Locate the cell with the specified text and output its (x, y) center coordinate. 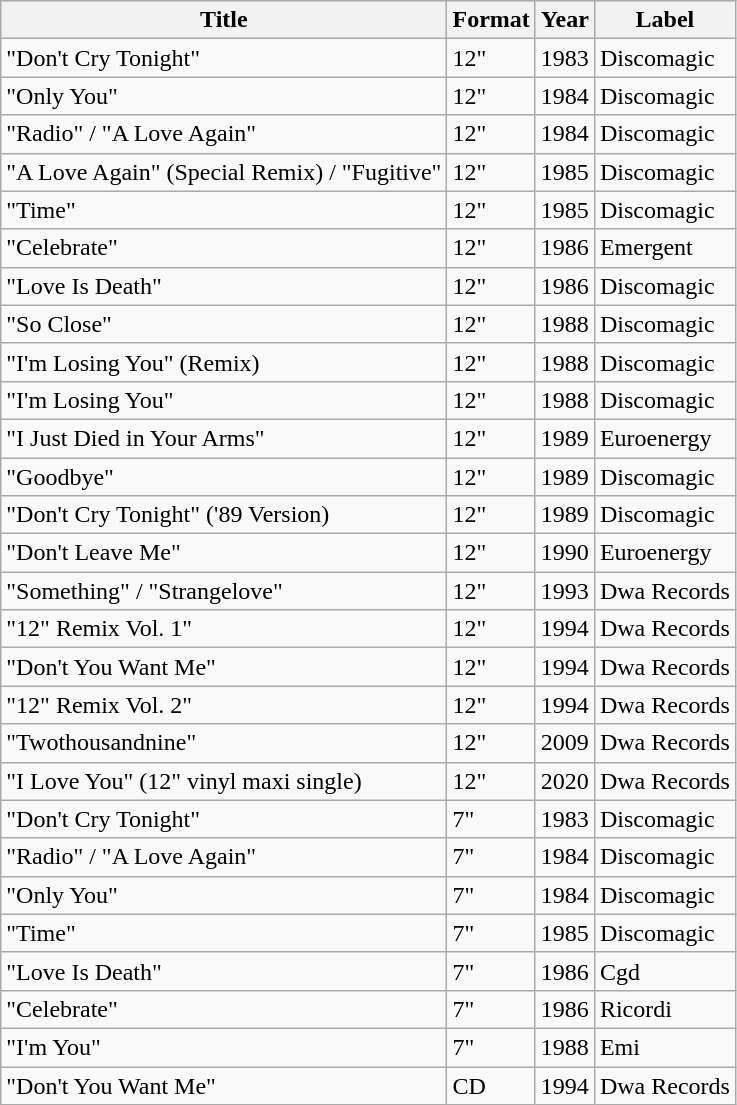
"Don't Leave Me" (224, 553)
"I Just Died in Your Arms" (224, 438)
Year (564, 20)
"12" Remix Vol. 2" (224, 705)
"I'm You" (224, 1047)
2020 (564, 781)
"I Love You" (12" vinyl maxi single) (224, 781)
CD (491, 1085)
Format (491, 20)
1990 (564, 553)
"A Love Again" (Special Remix) / "Fugitive" (224, 172)
"I'm Losing You" (Remix) (224, 362)
"I'm Losing You" (224, 400)
"So Close" (224, 324)
"Goodbye" (224, 477)
"Don't Cry Tonight" ('89 Version) (224, 515)
Emergent (664, 248)
"12" Remix Vol. 1" (224, 629)
Cgd (664, 971)
1993 (564, 591)
Emi (664, 1047)
"Twothousandnine" (224, 743)
Title (224, 20)
"Something" / "Strangelove" (224, 591)
Ricordi (664, 1009)
2009 (564, 743)
Label (664, 20)
